Return [X, Y] of the center of cell containing provided text 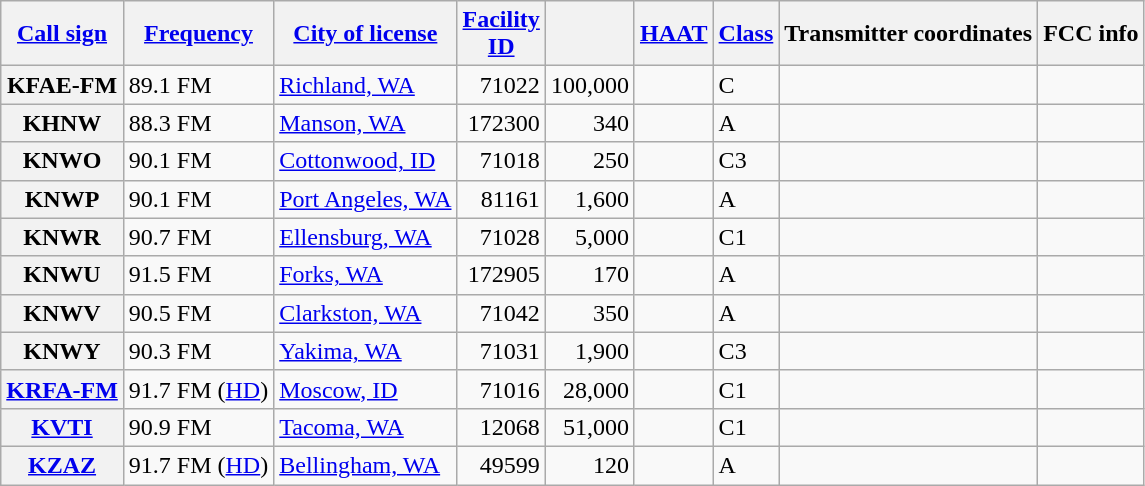
KRFA-FM [62, 389]
90.3 FM [198, 351]
71016 [501, 389]
Port Angeles, WA [366, 199]
71042 [501, 313]
1,900 [590, 351]
28,000 [590, 389]
71018 [501, 161]
5,000 [590, 237]
FacilityID [501, 34]
KFAE-FM [62, 85]
88.3 FM [198, 123]
Call sign [62, 34]
350 [590, 313]
90.5 FM [198, 313]
KNWY [62, 351]
KVTI [62, 427]
170 [590, 275]
KNWR [62, 237]
Bellingham, WA [366, 465]
91.5 FM [198, 275]
172905 [501, 275]
120 [590, 465]
KNWP [62, 199]
90.9 FM [198, 427]
Frequency [198, 34]
Ellensburg, WA [366, 237]
Moscow, ID [366, 389]
Tacoma, WA [366, 427]
KNWU [62, 275]
HAAT [674, 34]
FCC info [1091, 34]
89.1 FM [198, 85]
KNWV [62, 313]
City of license [366, 34]
71028 [501, 237]
Class [746, 34]
49599 [501, 465]
51,000 [590, 427]
250 [590, 161]
KNWO [62, 161]
1,600 [590, 199]
Forks, WA [366, 275]
Yakima, WA [366, 351]
KZAZ [62, 465]
Transmitter coordinates [908, 34]
Manson, WA [366, 123]
100,000 [590, 85]
Clarkston, WA [366, 313]
12068 [501, 427]
C [746, 85]
90.7 FM [198, 237]
71022 [501, 85]
Cottonwood, ID [366, 161]
81161 [501, 199]
172300 [501, 123]
340 [590, 123]
71031 [501, 351]
KHNW [62, 123]
Richland, WA [366, 85]
